Search for the cell housing the specified text and yield its [x, y] center coordinate. 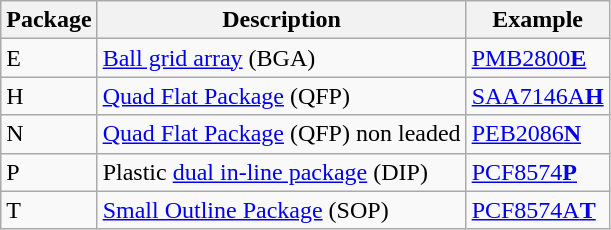
P [49, 172]
E [49, 58]
Example [538, 20]
PCF8574AT [538, 210]
SAA7146AH [538, 96]
Description [282, 20]
H [49, 96]
Small Outline Package (SOP) [282, 210]
Quad Flat Package (QFP) non leaded [282, 134]
PEB2086N [538, 134]
PCF8574P [538, 172]
Package [49, 20]
Quad Flat Package (QFP) [282, 96]
PMB2800E [538, 58]
T [49, 210]
Ball grid array (BGA) [282, 58]
N [49, 134]
Plastic dual in-line package (DIP) [282, 172]
